Detect which cell encompasses the target text, then output its (x, y) center coordinate. 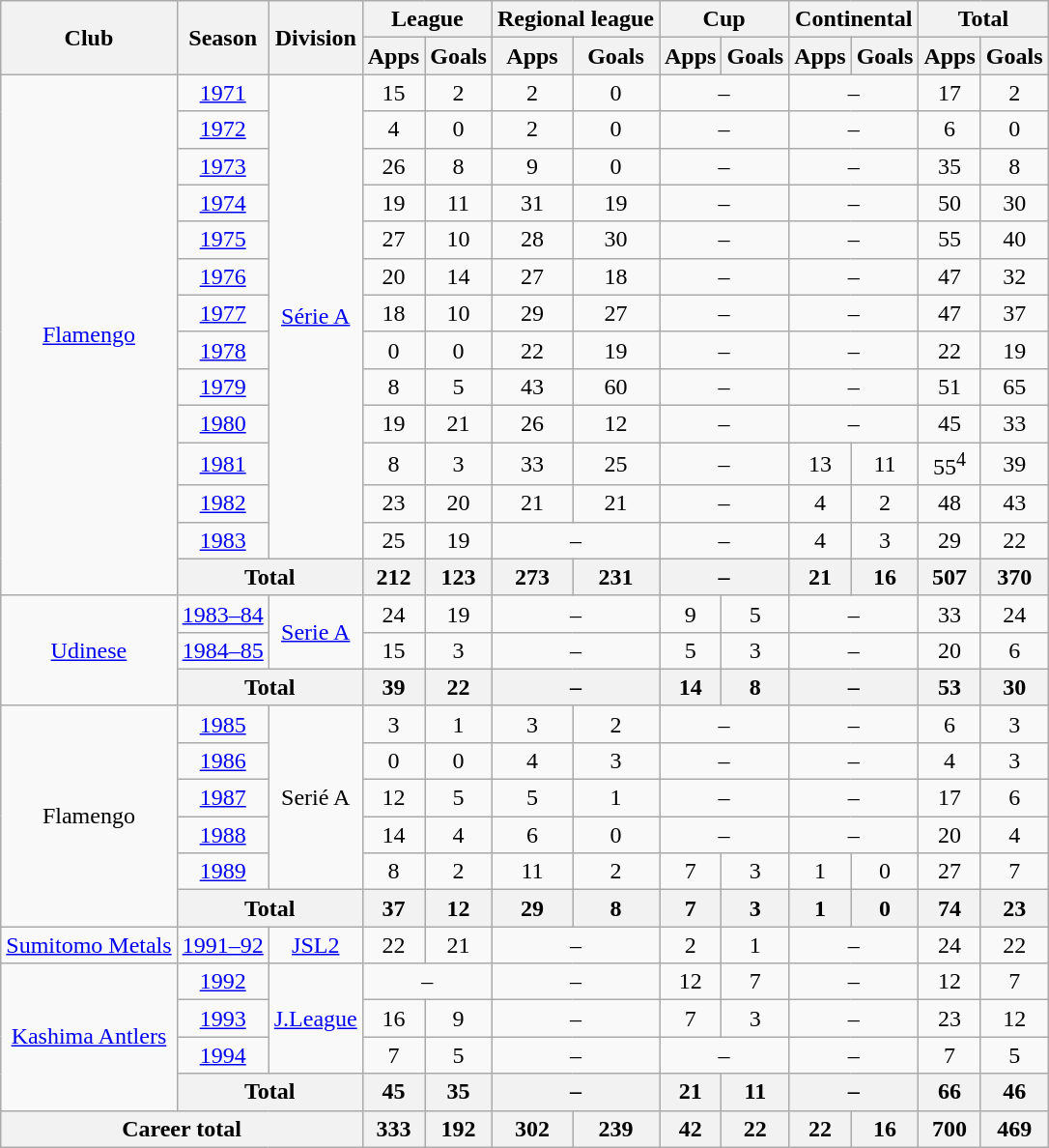
Série A (315, 317)
40 (1014, 240)
1991–92 (222, 945)
1980 (222, 423)
1972 (222, 129)
123 (459, 577)
1983 (222, 540)
1976 (222, 276)
League (427, 19)
1977 (222, 313)
333 (393, 1129)
32 (1014, 276)
Udinese (89, 650)
1974 (222, 203)
1985 (222, 724)
1971 (222, 93)
192 (459, 1129)
Regional league (576, 19)
55 (950, 240)
51 (950, 387)
Division (315, 38)
370 (1014, 577)
Continental (854, 19)
Career total (182, 1129)
50 (950, 203)
53 (950, 687)
273 (531, 577)
302 (531, 1129)
13 (820, 464)
J.League (315, 1019)
1988 (222, 835)
Season (222, 38)
48 (950, 503)
507 (950, 577)
Cup (723, 19)
1994 (222, 1055)
1989 (222, 872)
1978 (222, 350)
Serie A (315, 632)
JSL2 (315, 945)
554 (950, 464)
60 (616, 387)
66 (950, 1092)
46 (1014, 1092)
31 (531, 203)
1979 (222, 387)
1981 (222, 464)
469 (1014, 1129)
1987 (222, 798)
212 (393, 577)
Kashima Antlers (89, 1037)
1984–85 (222, 650)
1983–84 (222, 614)
231 (616, 577)
239 (616, 1129)
1986 (222, 761)
1992 (222, 982)
74 (950, 908)
Serié A (315, 797)
65 (1014, 387)
1973 (222, 166)
28 (531, 240)
1975 (222, 240)
1982 (222, 503)
42 (690, 1129)
1993 (222, 1019)
Club (89, 38)
700 (950, 1129)
Sumitomo Metals (89, 945)
